Find where the given text appears and provide that cell's center as [x, y] coordinate. 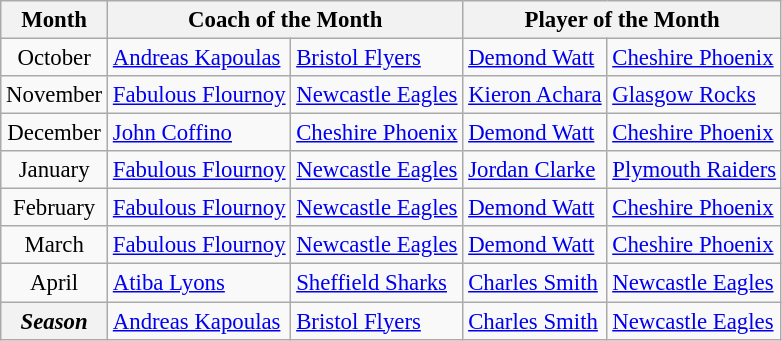
December [54, 133]
Sheffield Sharks [377, 283]
Atiba Lyons [200, 283]
Coach of the Month [286, 20]
Month [54, 20]
April [54, 283]
March [54, 245]
Season [54, 321]
Glasgow Rocks [694, 95]
John Coffino [200, 133]
January [54, 170]
Player of the Month [622, 20]
Plymouth Raiders [694, 170]
February [54, 208]
November [54, 95]
Kieron Achara [535, 95]
Jordan Clarke [535, 170]
October [54, 58]
